Capture the cell that displays the provided text and extract its [x, y] central coordinate. 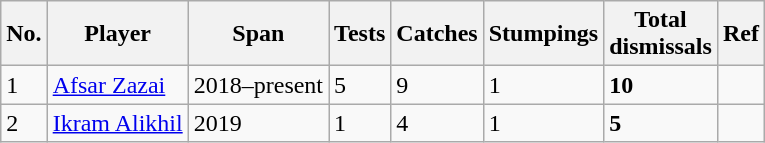
Ref [740, 34]
2018–present [258, 85]
4 [437, 123]
Catches [437, 34]
2 [24, 123]
9 [437, 85]
Player [118, 34]
10 [661, 85]
Totaldismissals [661, 34]
Span [258, 34]
Stumpings [543, 34]
No. [24, 34]
Tests [360, 34]
2019 [258, 123]
Ikram Alikhil [118, 123]
Afsar Zazai [118, 85]
